Pinpoint the cell where the given text exists, returning its (X, Y) midpoint coordinate. 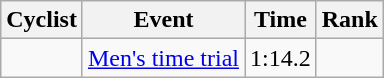
Cyclist (42, 20)
Men's time trial (163, 58)
1:14.2 (280, 58)
Event (163, 20)
Time (280, 20)
Rank (350, 20)
